Return the (X, Y) coordinate for the center point of the cell that contains the specified text.  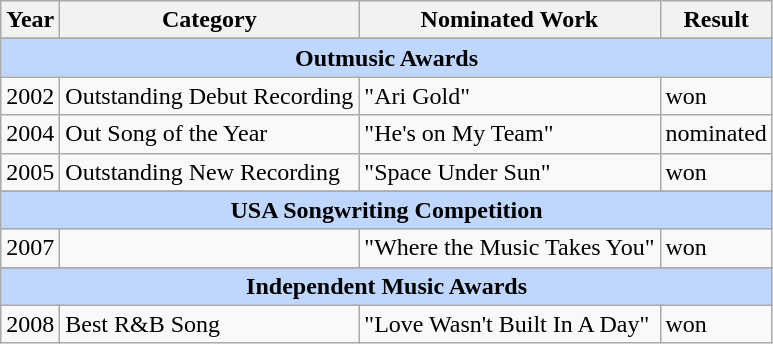
2007 (30, 248)
Outmusic Awards (387, 58)
2004 (30, 134)
"He's on My Team" (510, 134)
Independent Music Awards (387, 286)
Nominated Work (510, 20)
Result (716, 20)
2005 (30, 172)
"Where the Music Takes You" (510, 248)
"Space Under Sun" (510, 172)
Out Song of the Year (210, 134)
Outstanding Debut Recording (210, 96)
Year (30, 20)
USA Songwriting Competition (387, 210)
Category (210, 20)
Best R&B Song (210, 324)
2008 (30, 324)
2002 (30, 96)
nominated (716, 134)
"Ari Gold" (510, 96)
Outstanding New Recording (210, 172)
"Love Wasn't Built In A Day" (510, 324)
